Determine the (x, y) coordinate at the center of the cell enclosing the given text.  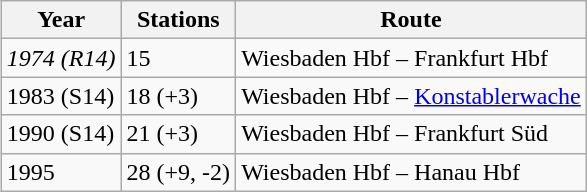
Wiesbaden Hbf – Frankfurt Süd (412, 134)
Wiesbaden Hbf – Frankfurt Hbf (412, 58)
15 (178, 58)
Wiesbaden Hbf – Hanau Hbf (412, 172)
28 (+9, -2) (178, 172)
1990 (S14) (61, 134)
Stations (178, 20)
Wiesbaden Hbf – Konstablerwache (412, 96)
1974 (R14) (61, 58)
1995 (61, 172)
18 (+3) (178, 96)
21 (+3) (178, 134)
Year (61, 20)
1983 (S14) (61, 96)
Route (412, 20)
